Scan for the cell matching the given text and deliver its (X, Y) coordinate at center. 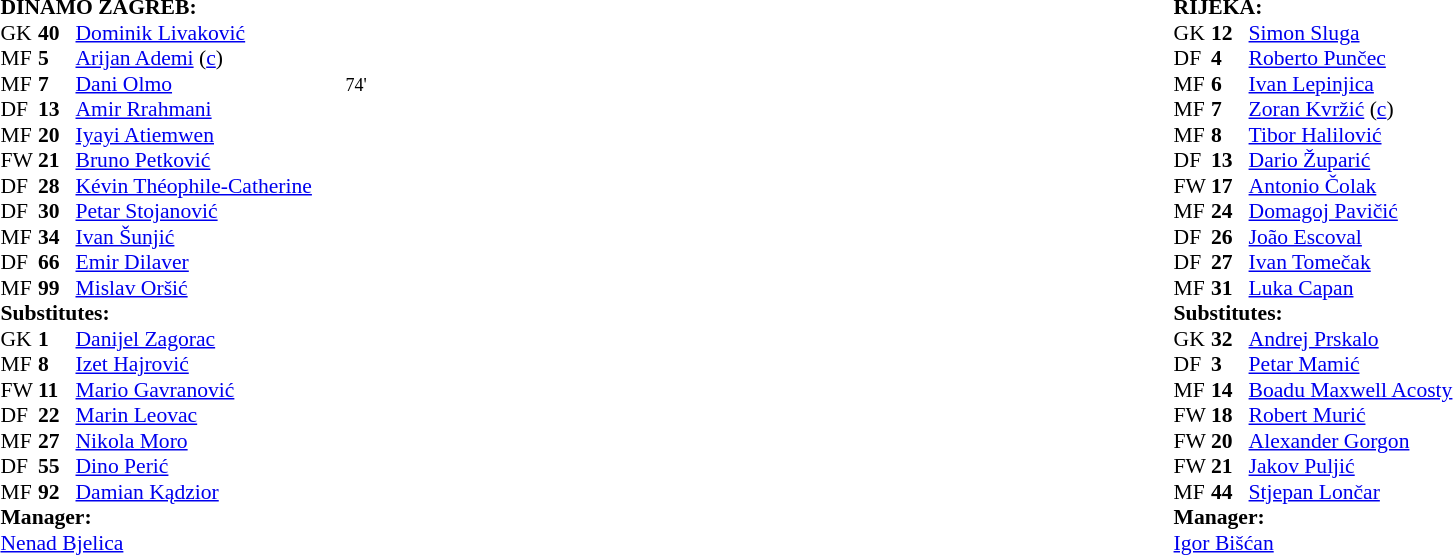
Marin Leovac (211, 415)
34 (57, 237)
6 (1230, 84)
31 (1230, 288)
Substitutes: (172, 313)
Damian Kądzior (211, 492)
Kévin Théophile-Catherine (211, 186)
32 (1230, 339)
30 (57, 211)
26 (1230, 237)
28 (57, 186)
24 (1230, 211)
Dani Olmo (211, 84)
Mislav Oršić (211, 288)
Arijan Ademi (c) (211, 59)
Dominik Livaković (211, 33)
44 (1230, 492)
18 (1230, 415)
Ivan Šunjić (211, 237)
Iyayi Atiemwen (211, 135)
5 (57, 59)
11 (57, 390)
Bruno Petković (211, 161)
Mario Gavranović (211, 390)
12 (1230, 33)
Amir Rrahmani (211, 109)
17 (1230, 186)
Izet Hajrović (211, 365)
1 (57, 339)
4 (1230, 59)
Nikola Moro (211, 441)
22 (57, 415)
Danijel Zagorac (211, 339)
Manager: (172, 517)
Emir Dilaver (211, 263)
3 (1230, 365)
55 (57, 467)
14 (1230, 390)
Petar Stojanović (211, 211)
99 (57, 288)
74' (380, 84)
40 (57, 33)
Dino Perić (211, 467)
92 (57, 492)
66 (57, 263)
